Capture the cell that displays the provided text and extract its [X, Y] central coordinate. 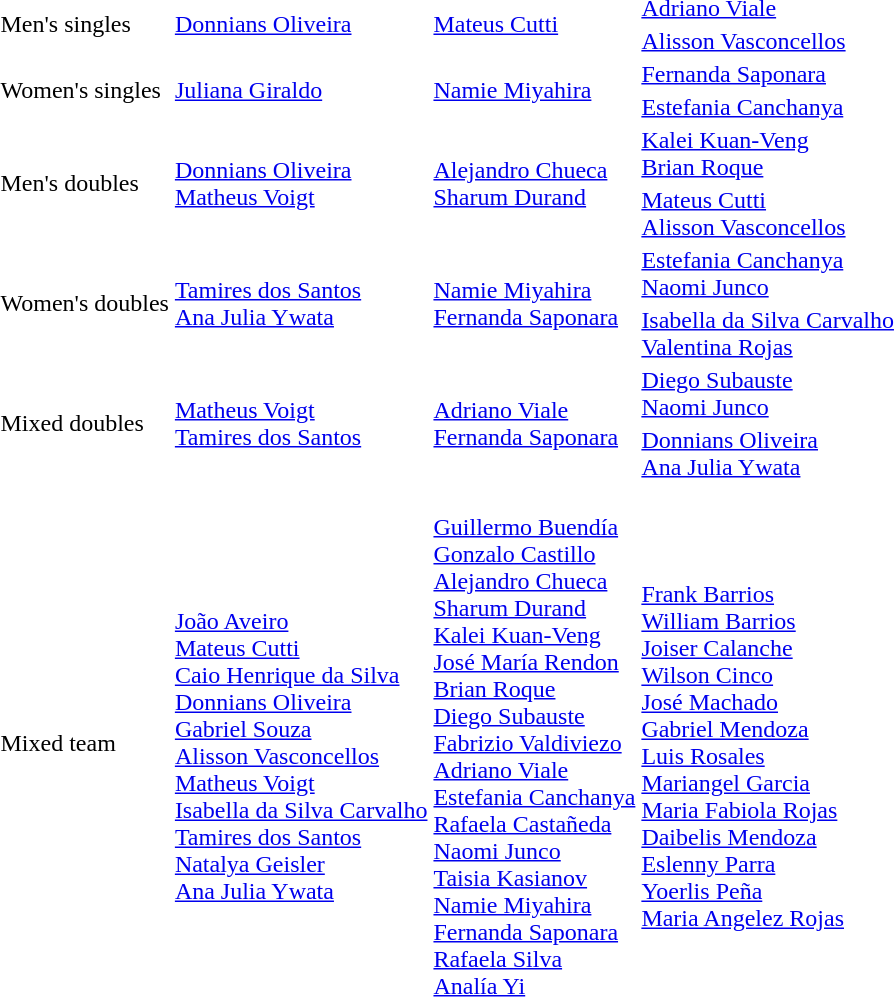
Namie Miyahira Fernanda Saponara [534, 304]
Donnians Oliveira Matheus Voigt [301, 184]
Tamires dos Santos Ana Julia Ywata [301, 304]
Alejandro Chueca Sharum Durand [534, 184]
Juliana Giraldo [301, 90]
Adriano Viale Fernanda Saponara [534, 424]
Matheus Voigt Tamires dos Santos [301, 424]
Namie Miyahira [534, 90]
